Output the [x, y] coordinate of the center of the cell containing the given text.  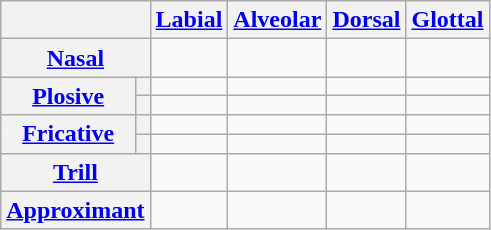
Nasal [76, 58]
Labial [189, 20]
Alveolar [278, 20]
Plosive [68, 96]
Trill [76, 172]
Glottal [448, 20]
Fricative [68, 134]
Approximant [76, 210]
Dorsal [366, 20]
